Identify which cell holds the provided text, then report its [x, y] central coordinate. 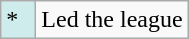
Led the league [112, 20]
* [18, 20]
